Detect which cell encompasses the target text, then output its [x, y] center coordinate. 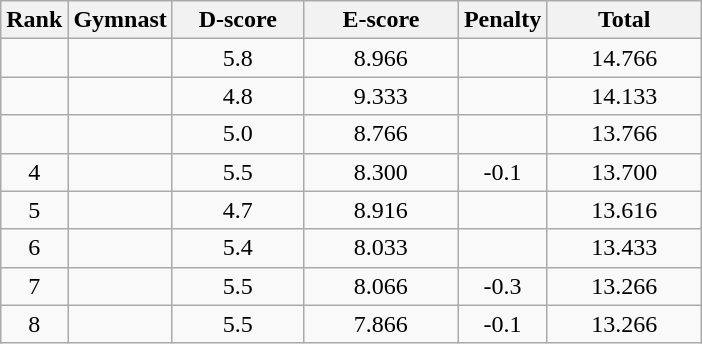
Rank [34, 20]
9.333 [380, 96]
5.8 [238, 58]
13.433 [624, 248]
4.8 [238, 96]
Penalty [502, 20]
4.7 [238, 210]
13.766 [624, 134]
Gymnast [120, 20]
7 [34, 286]
5.0 [238, 134]
14.133 [624, 96]
8.300 [380, 172]
6 [34, 248]
7.866 [380, 324]
8.033 [380, 248]
5 [34, 210]
4 [34, 172]
14.766 [624, 58]
5.4 [238, 248]
E-score [380, 20]
8.966 [380, 58]
8.066 [380, 286]
-0.3 [502, 286]
13.616 [624, 210]
8 [34, 324]
Total [624, 20]
8.916 [380, 210]
13.700 [624, 172]
8.766 [380, 134]
D-score [238, 20]
